Capture the cell that displays the provided text and extract its [x, y] central coordinate. 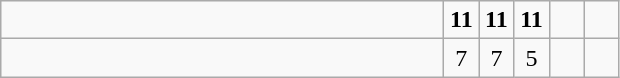
5 [532, 58]
